Search for the cell housing the specified text and yield its (X, Y) center coordinate. 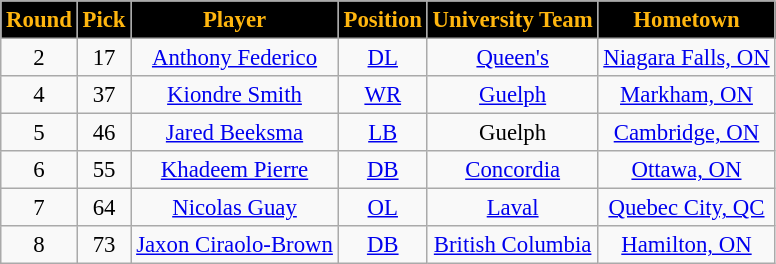
Round (39, 20)
4 (39, 95)
6 (39, 170)
Quebec City, QC (686, 208)
LB (382, 133)
Player (234, 20)
Pick (104, 20)
8 (39, 245)
Queen's (512, 58)
University Team (512, 20)
Khadeem Pierre (234, 170)
55 (104, 170)
Kiondre Smith (234, 95)
Hamilton, ON (686, 245)
7 (39, 208)
DL (382, 58)
British Columbia (512, 245)
Anthony Federico (234, 58)
2 (39, 58)
73 (104, 245)
WR (382, 95)
OL (382, 208)
17 (104, 58)
Niagara Falls, ON (686, 58)
Hometown (686, 20)
5 (39, 133)
46 (104, 133)
Concordia (512, 170)
Position (382, 20)
Jaxon Ciraolo-Brown (234, 245)
Nicolas Guay (234, 208)
Jared Beeksma (234, 133)
Cambridge, ON (686, 133)
37 (104, 95)
Ottawa, ON (686, 170)
64 (104, 208)
Laval (512, 208)
Markham, ON (686, 95)
